Extract the (X, Y) coordinate from the center of the cell holding the provided text.  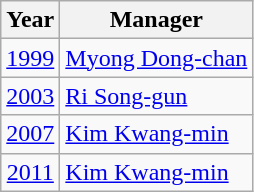
1999 (30, 58)
Year (30, 20)
Myong Dong-chan (156, 58)
2003 (30, 96)
2007 (30, 134)
Manager (156, 20)
2011 (30, 172)
Ri Song-gun (156, 96)
